Find where the given text appears and provide that cell's center as [x, y] coordinate. 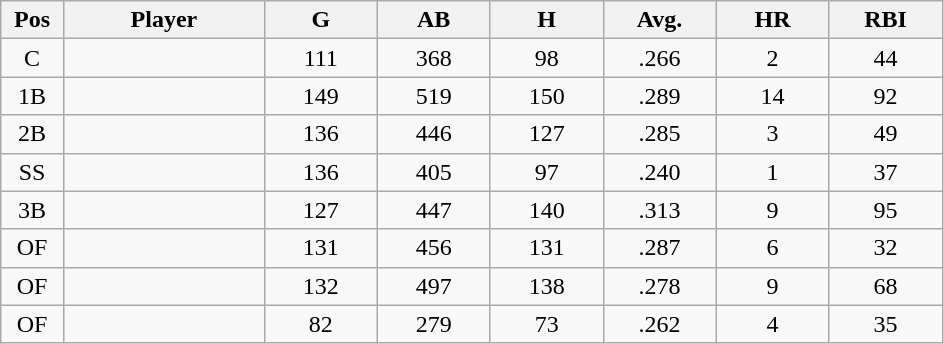
446 [434, 134]
150 [546, 96]
RBI [886, 20]
447 [434, 210]
32 [886, 248]
456 [434, 248]
G [320, 20]
132 [320, 286]
497 [434, 286]
519 [434, 96]
97 [546, 172]
73 [546, 324]
98 [546, 58]
149 [320, 96]
405 [434, 172]
111 [320, 58]
SS [32, 172]
44 [886, 58]
.266 [660, 58]
Pos [32, 20]
1B [32, 96]
37 [886, 172]
.262 [660, 324]
2 [772, 58]
3B [32, 210]
140 [546, 210]
AB [434, 20]
95 [886, 210]
14 [772, 96]
2B [32, 134]
3 [772, 134]
.287 [660, 248]
68 [886, 286]
4 [772, 324]
Avg. [660, 20]
HR [772, 20]
1 [772, 172]
138 [546, 286]
Player [164, 20]
35 [886, 324]
.278 [660, 286]
49 [886, 134]
.285 [660, 134]
C [32, 58]
92 [886, 96]
82 [320, 324]
.240 [660, 172]
6 [772, 248]
.313 [660, 210]
.289 [660, 96]
279 [434, 324]
H [546, 20]
368 [434, 58]
